Scan for the cell matching the given text and deliver its [x, y] coordinate at center. 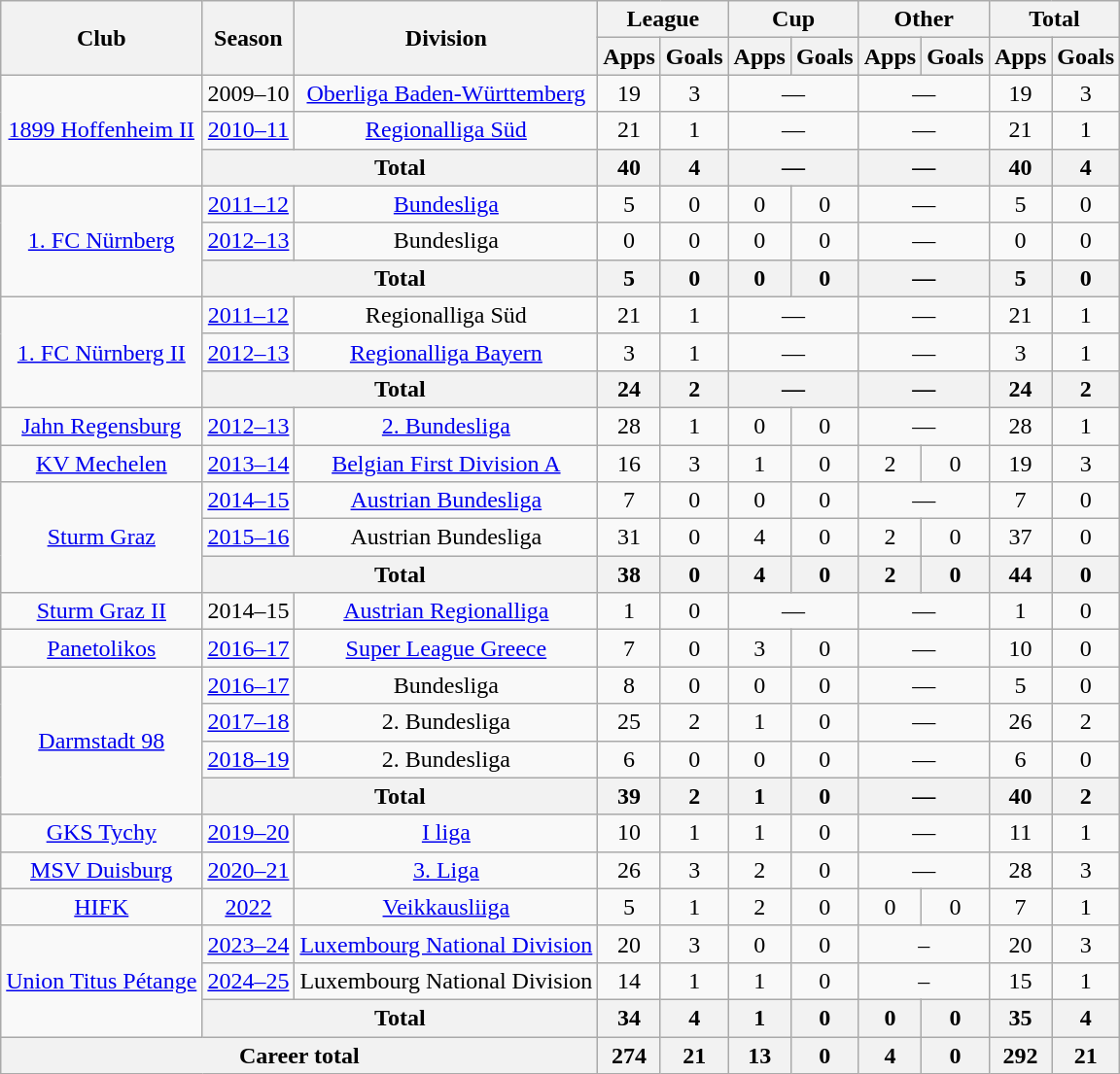
3. Liga [446, 870]
Club [101, 38]
Regionalliga Bayern [446, 352]
37 [1020, 537]
2018–19 [249, 759]
1. FC Nürnberg [101, 241]
31 [629, 537]
44 [1020, 574]
GKS Tychy [101, 833]
25 [629, 722]
Division [446, 38]
15 [1020, 981]
Darmstadt 98 [101, 741]
2024–25 [249, 981]
Oberliga Baden-Württemberg [446, 93]
8 [629, 685]
Union Titus Pétange [101, 981]
MSV Duisburg [101, 870]
Sturm Graz II [101, 611]
38 [629, 574]
34 [629, 1018]
Cup [793, 19]
Jahn Regensburg [101, 426]
Other [924, 19]
Super League Greece [446, 648]
Veikkausliiga [446, 907]
16 [629, 464]
Season [249, 38]
Career total [299, 1055]
274 [629, 1055]
35 [1020, 1018]
2017–18 [249, 722]
2023–24 [249, 944]
I liga [446, 833]
Panetolikos [101, 648]
2015–16 [249, 537]
14 [629, 981]
13 [759, 1055]
11 [1020, 833]
2013–14 [249, 464]
39 [629, 796]
2009–10 [249, 93]
HIFK [101, 907]
2010–11 [249, 130]
1899 Hoffenheim II [101, 130]
1. FC Nürnberg II [101, 352]
292 [1020, 1055]
KV Mechelen [101, 464]
2020–21 [249, 870]
Austrian Regionalliga [446, 611]
2019–20 [249, 833]
2022 [249, 907]
Sturm Graz [101, 537]
League [663, 19]
Belgian First Division A [446, 464]
